Search for the cell housing the specified text and yield its (x, y) center coordinate. 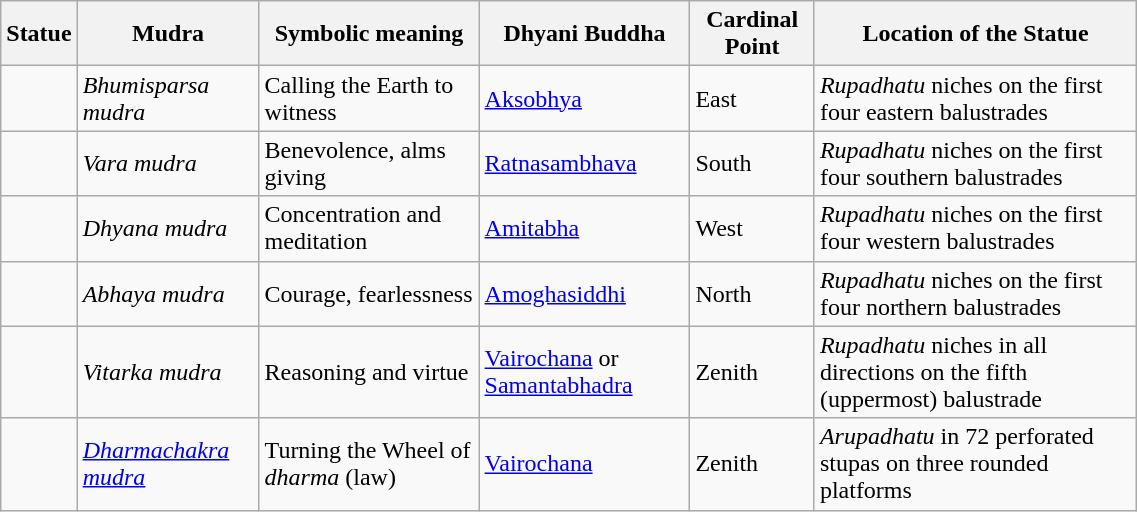
Calling the Earth to witness (369, 98)
Concentration and meditation (369, 228)
Dhyani Buddha (584, 34)
Bhumisparsa mudra (168, 98)
Location of the Statue (975, 34)
Dhyana mudra (168, 228)
Arupadhatu in 72 perforated stupas on three rounded platforms (975, 464)
Vara mudra (168, 164)
Amitabha (584, 228)
Dharmachakra mudra (168, 464)
Courage, fearlessness (369, 294)
Abhaya mudra (168, 294)
Vairochana or Samantabhadra (584, 372)
Reasoning and virtue (369, 372)
Benevolence, alms giving (369, 164)
Rupadhatu niches on the first four northern balustrades (975, 294)
East (752, 98)
Cardinal Point (752, 34)
Vitarka mudra (168, 372)
Aksobhya (584, 98)
Mudra (168, 34)
Symbolic meaning (369, 34)
North (752, 294)
Ratnasambhava (584, 164)
South (752, 164)
Statue (39, 34)
Turning the Wheel of dharma (law) (369, 464)
Rupadhatu niches on the first four southern balustrades (975, 164)
Amoghasiddhi (584, 294)
Rupadhatu niches on the first four eastern balustrades (975, 98)
Vairochana (584, 464)
Rupadhatu niches in all directions on the fifth (uppermost) balustrade (975, 372)
Rupadhatu niches on the first four western balustrades (975, 228)
West (752, 228)
